Pinpoint the cell where the given text exists, returning its [X, Y] midpoint coordinate. 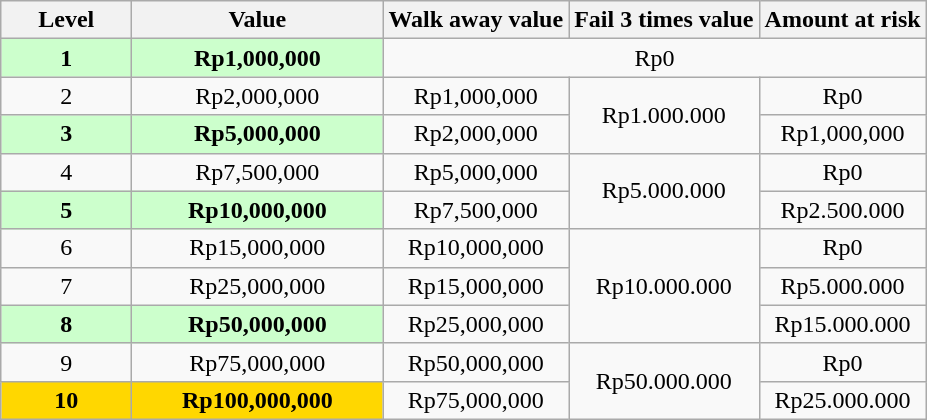
Amount at risk [842, 20]
Rp100,000,000 [258, 400]
Rp15.000.000 [842, 324]
Walk away value [476, 20]
3 [66, 134]
7 [66, 286]
Rp2.500.000 [842, 210]
Rp1.000.000 [664, 115]
Rp25.000.000 [842, 400]
5 [66, 210]
Rp10.000.000 [664, 286]
Level [66, 20]
9 [66, 362]
2 [66, 96]
Fail 3 times value [664, 20]
10 [66, 400]
8 [66, 324]
Rp50.000.000 [664, 381]
4 [66, 172]
Value [258, 20]
6 [66, 248]
1 [66, 58]
